Return [X, Y] of the center of cell containing provided text 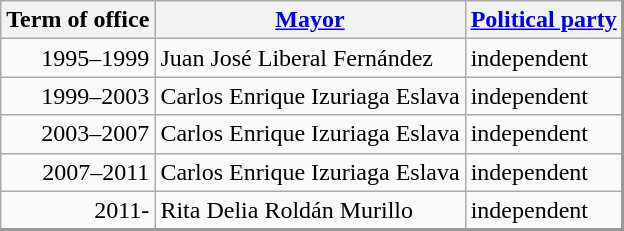
2007–2011 [78, 172]
2003–2007 [78, 134]
Juan José Liberal Fernández [310, 58]
Term of office [78, 20]
Mayor [310, 20]
Rita Delia Roldán Murillo [310, 210]
1995–1999 [78, 58]
2011- [78, 210]
1999–2003 [78, 96]
Political party [544, 20]
